Capture the cell that displays the provided text and extract its (x, y) central coordinate. 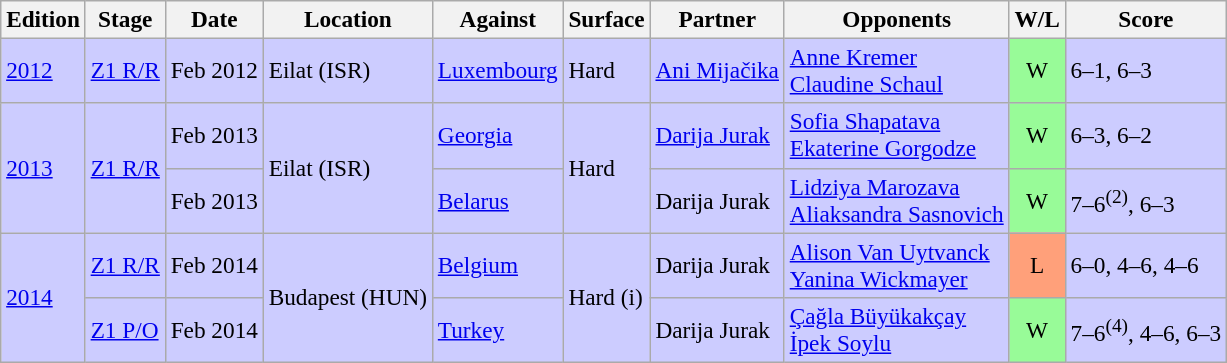
Edition (44, 19)
2012 (44, 70)
Georgia (498, 136)
Against (498, 19)
Budapest (HUN) (348, 297)
Belarus (498, 200)
7–6(4), 4–6, 6–3 (1146, 330)
Luxembourg (498, 70)
7–6(2), 6–3 (1146, 200)
Alison Van Uytvanck Yanina Wickmayer (896, 264)
6–0, 4–6, 4–6 (1146, 264)
Opponents (896, 19)
2014 (44, 297)
Feb 2012 (214, 70)
2013 (44, 168)
6–1, 6–3 (1146, 70)
Surface (606, 19)
Sofia Shapatava Ekaterine Gorgodze (896, 136)
Stage (125, 19)
Location (348, 19)
Turkey (498, 330)
Score (1146, 19)
6–3, 6–2 (1146, 136)
Z1 P/O (125, 330)
Çağla Büyükakçay İpek Soylu (896, 330)
Ani Mijačika (717, 70)
Belgium (498, 264)
Anne Kremer Claudine Schaul (896, 70)
Date (214, 19)
Hard (i) (606, 297)
W/L (1037, 19)
Partner (717, 19)
Lidziya Marozava Aliaksandra Sasnovich (896, 200)
L (1037, 264)
